Return (X, Y) of the center of cell containing provided text 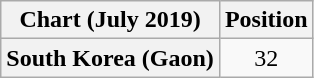
South Korea (Gaon) (110, 58)
Chart (July 2019) (110, 20)
Position (266, 20)
32 (266, 58)
